From the cell containing the given text, extract its center point as [X, Y] coordinate. 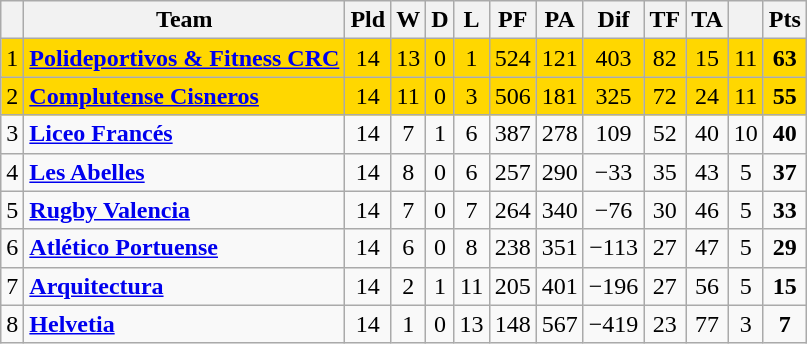
401 [560, 286]
4 [12, 172]
290 [560, 172]
Pld [368, 20]
Complutense Cisneros [184, 96]
24 [708, 96]
23 [665, 324]
43 [708, 172]
TF [665, 20]
−76 [614, 210]
55 [784, 96]
PF [512, 20]
Rugby Valencia [184, 210]
567 [560, 324]
351 [560, 248]
−113 [614, 248]
46 [708, 210]
340 [560, 210]
63 [784, 58]
PA [560, 20]
Arquitectura [184, 286]
82 [665, 58]
Atlético Portuense [184, 248]
33 [784, 210]
109 [614, 134]
72 [665, 96]
264 [512, 210]
Dif [614, 20]
−419 [614, 324]
37 [784, 172]
325 [614, 96]
506 [512, 96]
L [472, 20]
205 [512, 286]
Pts [784, 20]
148 [512, 324]
47 [708, 248]
W [408, 20]
10 [746, 134]
TA [708, 20]
52 [665, 134]
278 [560, 134]
121 [560, 58]
257 [512, 172]
181 [560, 96]
56 [708, 286]
403 [614, 58]
29 [784, 248]
35 [665, 172]
524 [512, 58]
Helvetia [184, 324]
30 [665, 210]
D [440, 20]
Polideportivos & Fitness CRC [184, 58]
238 [512, 248]
Team [184, 20]
77 [708, 324]
−196 [614, 286]
Les Abelles [184, 172]
387 [512, 134]
−33 [614, 172]
Liceo Francés [184, 134]
